Capture the cell that displays the provided text and extract its [x, y] central coordinate. 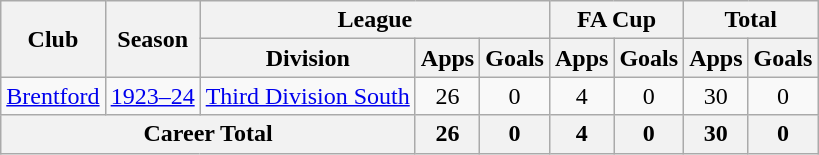
1923–24 [152, 96]
Season [152, 39]
League [374, 20]
Division [308, 58]
Club [53, 39]
Third Division South [308, 96]
Brentford [53, 96]
FA Cup [616, 20]
Career Total [208, 134]
Total [751, 20]
